Search for the cell housing the specified text and yield its [X, Y] center coordinate. 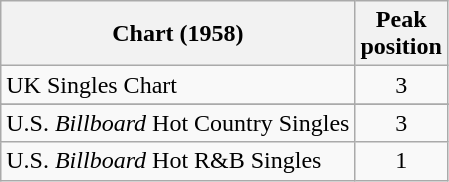
1 [401, 161]
UK Singles Chart [178, 85]
Chart (1958) [178, 34]
U.S. Billboard Hot Country Singles [178, 123]
Peakposition [401, 34]
U.S. Billboard Hot R&B Singles [178, 161]
